Determine the (X, Y) coordinate at the center of the cell enclosing the given text.  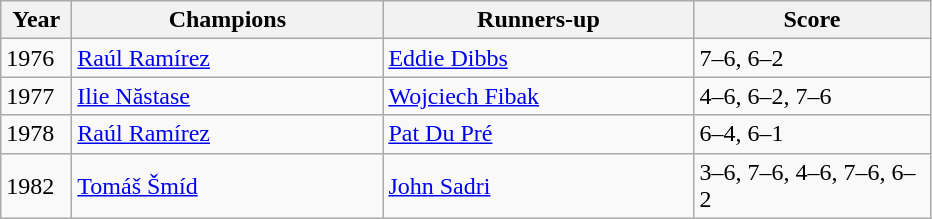
3–6, 7–6, 4–6, 7–6, 6–2 (812, 186)
7–6, 6–2 (812, 58)
John Sadri (538, 186)
1978 (36, 134)
Wojciech Fibak (538, 96)
4–6, 6–2, 7–6 (812, 96)
Champions (228, 20)
1982 (36, 186)
1976 (36, 58)
Runners-up (538, 20)
1977 (36, 96)
Ilie Năstase (228, 96)
Score (812, 20)
Tomáš Šmíd (228, 186)
6–4, 6–1 (812, 134)
Pat Du Pré (538, 134)
Year (36, 20)
Eddie Dibbs (538, 58)
